Return [x, y] of the center of cell containing provided text 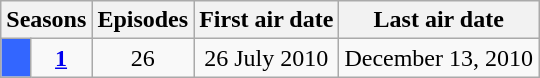
Seasons [46, 20]
Last air date [439, 20]
First air date [266, 20]
1 [61, 58]
26 [143, 58]
December 13, 2010 [439, 58]
Episodes [143, 20]
26 July 2010 [266, 58]
